Determine the (x, y) coordinate at the center of the cell enclosing the given text.  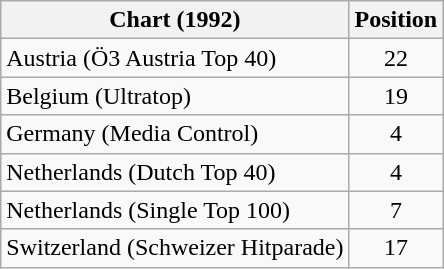
Austria (Ö3 Austria Top 40) (175, 58)
Chart (1992) (175, 20)
19 (396, 96)
Position (396, 20)
Belgium (Ultratop) (175, 96)
Netherlands (Single Top 100) (175, 210)
Germany (Media Control) (175, 134)
22 (396, 58)
Netherlands (Dutch Top 40) (175, 172)
17 (396, 248)
7 (396, 210)
Switzerland (Schweizer Hitparade) (175, 248)
